From the cell containing the given text, extract its center point as (X, Y) coordinate. 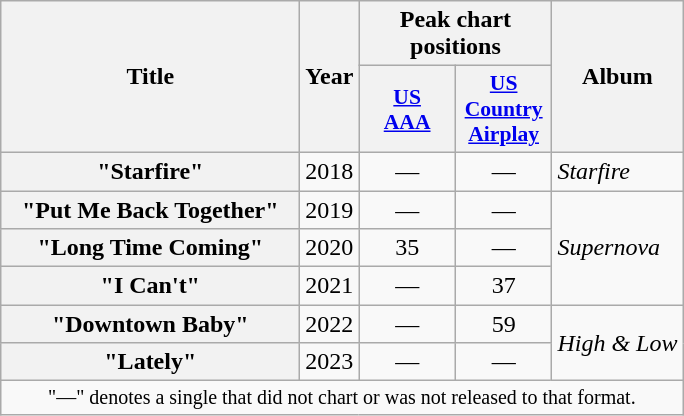
2020 (330, 248)
"I Can't" (150, 286)
2023 (330, 362)
"—" denotes a single that did not chart or was not released to that format. (342, 398)
"Lately" (150, 362)
"Long Time Coming" (150, 248)
2022 (330, 324)
Starfire (618, 171)
"Starfire" (150, 171)
Supernova (618, 247)
USCountryAirplay (504, 110)
35 (408, 248)
2019 (330, 209)
High & Low (618, 343)
2018 (330, 171)
37 (504, 286)
Title (150, 77)
"Put Me Back Together" (150, 209)
2021 (330, 286)
Album (618, 77)
59 (504, 324)
Year (330, 77)
"Downtown Baby" (150, 324)
USAAA (408, 110)
Peak chartpositions (456, 34)
